For the text-containing cell, return its midpoint in (X, Y) coordinate format. 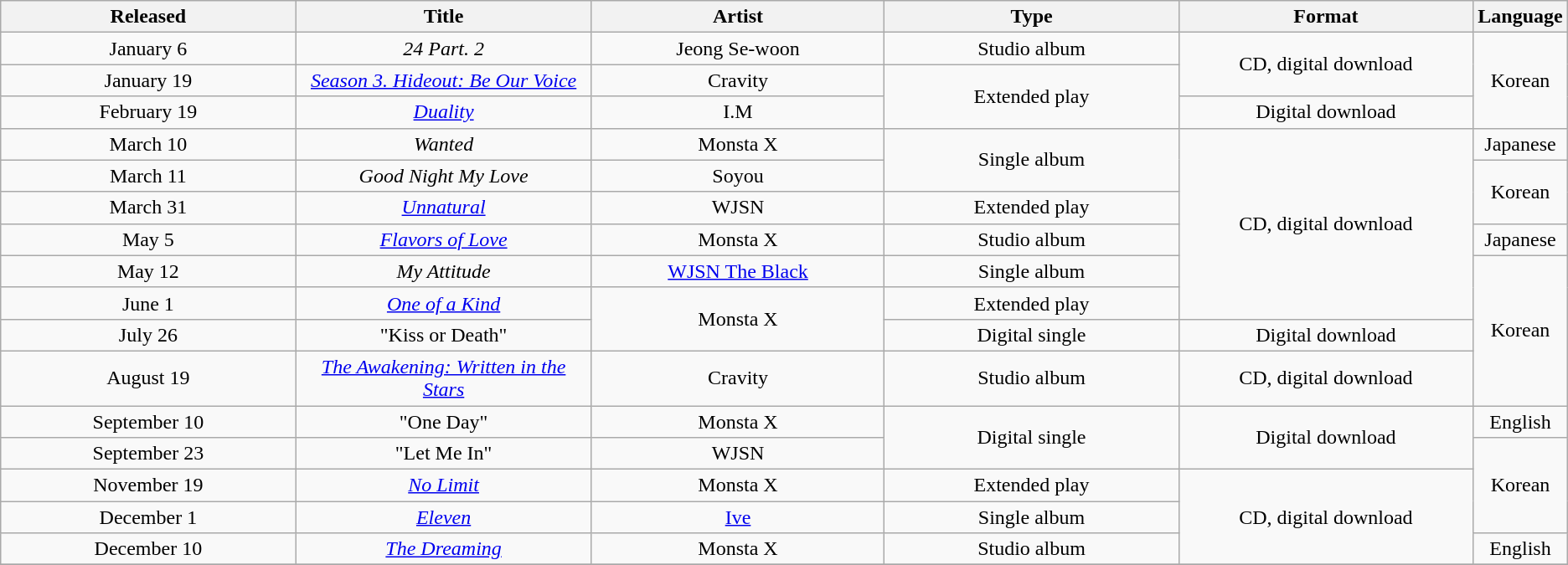
Unnatural (444, 208)
September 10 (148, 421)
March 11 (148, 176)
Ive (738, 517)
Good Night My Love (444, 176)
March 31 (148, 208)
Type (1032, 17)
August 19 (148, 378)
Artist (738, 17)
The Dreaming (444, 549)
WJSN The Black (738, 271)
Wanted (444, 144)
June 1 (148, 303)
Duality (444, 112)
No Limit (444, 485)
February 19 (148, 112)
Format (1326, 17)
The Awakening: Written in the Stars (444, 378)
One of a Kind (444, 303)
"Let Me In" (444, 454)
May 12 (148, 271)
September 23 (148, 454)
March 10 (148, 144)
January 6 (148, 49)
May 5 (148, 239)
July 26 (148, 335)
"One Day" (444, 421)
24 Part. 2 (444, 49)
Language (1520, 17)
December 10 (148, 549)
Jeong Se-woon (738, 49)
Season 3. Hideout: Be Our Voice (444, 80)
Released (148, 17)
January 19 (148, 80)
"Kiss or Death" (444, 335)
Eleven (444, 517)
Title (444, 17)
I.M (738, 112)
My Attitude (444, 271)
Soyou (738, 176)
December 1 (148, 517)
November 19 (148, 485)
Flavors of Love (444, 239)
